From the cell containing the given text, extract its center point as [x, y] coordinate. 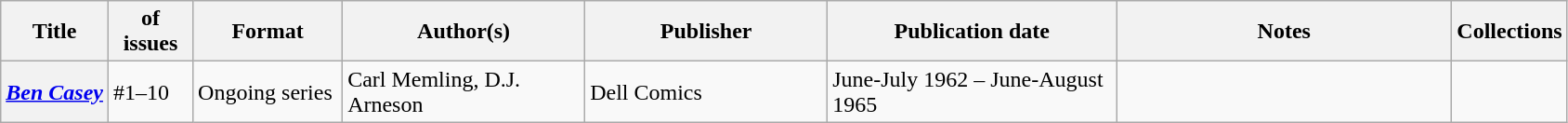
of issues [150, 32]
Publication date [972, 32]
June-July 1962 – June-August 1965 [972, 91]
Notes [1284, 32]
Author(s) [464, 32]
Ongoing series [268, 91]
Title [55, 32]
Publisher [706, 32]
#1–10 [150, 91]
Dell Comics [706, 91]
Collections [1509, 32]
Carl Memling, D.J. Arneson [464, 91]
Format [268, 32]
Ben Casey [55, 91]
